For the text-containing cell, return its midpoint in (X, Y) coordinate format. 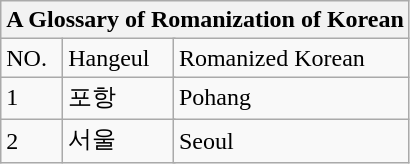
Pohang (291, 98)
Seoul (291, 140)
A Glossary of Romanization of Korean (206, 20)
포항 (118, 98)
Romanized Korean (291, 58)
서울 (118, 140)
NO. (32, 58)
1 (32, 98)
Hangeul (118, 58)
2 (32, 140)
